Return [x, y] of the center of cell containing provided text 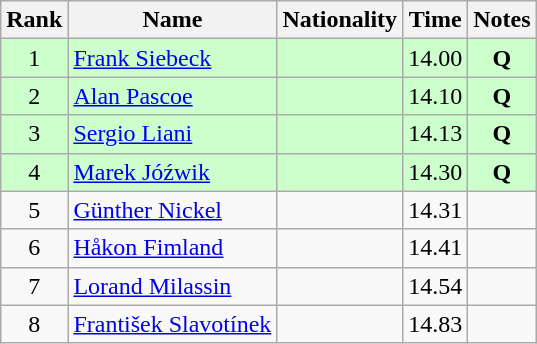
Time [436, 20]
Alan Pascoe [172, 96]
Sergio Liani [172, 134]
1 [34, 58]
3 [34, 134]
4 [34, 172]
14.83 [436, 324]
Håkon Fimland [172, 248]
7 [34, 286]
14.10 [436, 96]
2 [34, 96]
14.30 [436, 172]
6 [34, 248]
Marek Jóźwik [172, 172]
14.13 [436, 134]
14.41 [436, 248]
5 [34, 210]
Name [172, 20]
14.00 [436, 58]
František Slavotínek [172, 324]
Lorand Milassin [172, 286]
Notes [502, 20]
Nationality [340, 20]
8 [34, 324]
Rank [34, 20]
Frank Siebeck [172, 58]
Günther Nickel [172, 210]
14.54 [436, 286]
14.31 [436, 210]
